For the text-containing cell, return its midpoint in (X, Y) coordinate format. 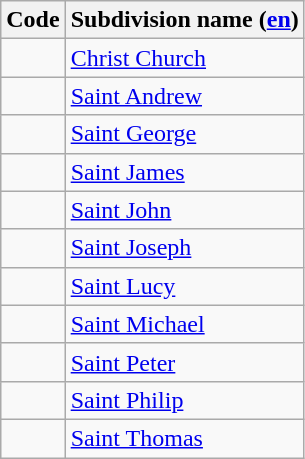
Subdivision name (en) (184, 20)
Saint John (184, 210)
Saint Thomas (184, 438)
Saint Lucy (184, 286)
Saint Joseph (184, 248)
Saint Michael (184, 324)
Christ Church (184, 58)
Saint Peter (184, 362)
Saint Philip (184, 400)
Saint George (184, 134)
Code (33, 20)
Saint James (184, 172)
Saint Andrew (184, 96)
